Identify which cell holds the provided text, then report its [x, y] central coordinate. 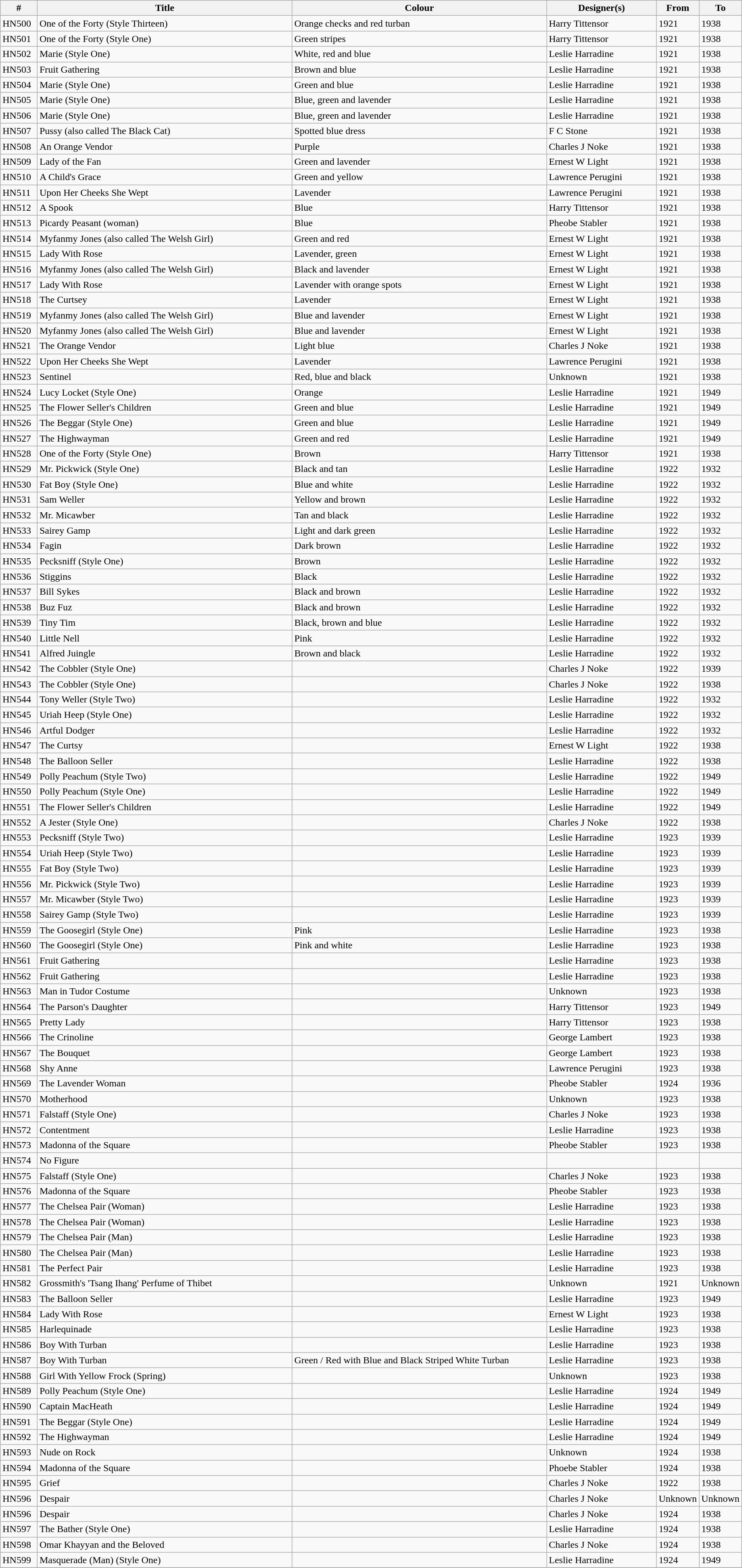
HN554 [19, 853]
HN593 [19, 1453]
Fat Boy (Style One) [165, 484]
Girl With Yellow Frock (Spring) [165, 1375]
HN538 [19, 607]
HN556 [19, 884]
HN583 [19, 1299]
Contentment [165, 1130]
HN579 [19, 1237]
HN546 [19, 730]
Grief [165, 1483]
Light blue [420, 346]
HN565 [19, 1022]
Red, blue and black [420, 377]
HN503 [19, 69]
Harlequinade [165, 1329]
HN559 [19, 930]
Tony Weller (Style Two) [165, 700]
The Bouquet [165, 1053]
A Spook [165, 208]
Designer(s) [602, 8]
Pecksniff (Style Two) [165, 838]
F C Stone [602, 131]
HN555 [19, 868]
HN514 [19, 239]
The Parson's Daughter [165, 1007]
Buz Fuz [165, 607]
Purple [420, 146]
Mr. Pickwick (Style One) [165, 469]
Stiggins [165, 576]
Green stripes [420, 39]
Yellow and brown [420, 500]
HN573 [19, 1145]
HN589 [19, 1391]
Pussy (also called The Black Cat) [165, 131]
Grossmith's 'Tsang Ihang' Perfume of Thibet [165, 1283]
HN550 [19, 792]
Phoebe Stabler [602, 1468]
Pecksniff (Style One) [165, 561]
HN520 [19, 331]
HN595 [19, 1483]
HN576 [19, 1191]
Fagin [165, 546]
HN507 [19, 131]
Black [420, 576]
HN518 [19, 300]
HN585 [19, 1329]
Omar Khayyan and the Beloved [165, 1545]
HN528 [19, 454]
Lavender with orange spots [420, 285]
HN523 [19, 377]
HN511 [19, 193]
HN571 [19, 1114]
From [678, 8]
Pretty Lady [165, 1022]
Blue and white [420, 484]
Lady of the Fan [165, 161]
White, red and blue [420, 54]
HN552 [19, 822]
Sairey Gamp [165, 530]
HN537 [19, 592]
HN516 [19, 269]
Artful Dodger [165, 730]
The Curtsey [165, 300]
Pink and white [420, 945]
HN504 [19, 85]
Captain MacHeath [165, 1406]
HN501 [19, 39]
HN586 [19, 1345]
Lavender, green [420, 254]
HN563 [19, 992]
Colour [420, 8]
HN540 [19, 638]
HN590 [19, 1406]
HN548 [19, 761]
HN508 [19, 146]
HN582 [19, 1283]
Black, brown and blue [420, 623]
HN562 [19, 976]
The Bather (Style One) [165, 1529]
The Perfect Pair [165, 1268]
Uriah Heep (Style Two) [165, 853]
The Curtsy [165, 746]
The Crinoline [165, 1038]
HN561 [19, 961]
HN572 [19, 1130]
Picardy Peasant (woman) [165, 223]
1936 [721, 1084]
HN545 [19, 715]
HN558 [19, 914]
HN526 [19, 423]
Orange checks and red turban [420, 23]
Light and dark green [420, 530]
HN574 [19, 1160]
HN542 [19, 669]
A Child's Grace [165, 177]
One of the Forty (Style Thirteen) [165, 23]
HN557 [19, 899]
HN575 [19, 1176]
HN587 [19, 1360]
HN535 [19, 561]
HN519 [19, 315]
Black and lavender [420, 269]
Tiny Tim [165, 623]
HN553 [19, 838]
Nude on Rock [165, 1453]
HN510 [19, 177]
HN539 [19, 623]
HN512 [19, 208]
HN547 [19, 746]
HN515 [19, 254]
HN532 [19, 515]
Black and tan [420, 469]
Little Nell [165, 638]
HN568 [19, 1068]
A Jester (Style One) [165, 822]
HN578 [19, 1222]
Bill Sykes [165, 592]
HN517 [19, 285]
The Orange Vendor [165, 346]
Title [165, 8]
HN566 [19, 1038]
Green and yellow [420, 177]
Mr. Micawber [165, 515]
HN570 [19, 1099]
HN597 [19, 1529]
HN598 [19, 1545]
Orange [420, 392]
The Lavender Woman [165, 1084]
Lucy Locket (Style One) [165, 392]
HN533 [19, 530]
HN506 [19, 115]
HN549 [19, 776]
Sairey Gamp (Style Two) [165, 914]
HN588 [19, 1375]
HN531 [19, 500]
HN580 [19, 1253]
Dark brown [420, 546]
HN536 [19, 576]
Uriah Heep (Style One) [165, 715]
HN527 [19, 438]
HN551 [19, 807]
HN584 [19, 1314]
HN592 [19, 1437]
Green and lavender [420, 161]
Sam Weller [165, 500]
HN594 [19, 1468]
An Orange Vendor [165, 146]
HN529 [19, 469]
HN530 [19, 484]
Fat Boy (Style Two) [165, 868]
No Figure [165, 1160]
HN509 [19, 161]
HN591 [19, 1421]
Shy Anne [165, 1068]
HN500 [19, 23]
HN569 [19, 1084]
Tan and black [420, 515]
Alfred Juingle [165, 653]
HN544 [19, 700]
Motherhood [165, 1099]
Brown and black [420, 653]
HN599 [19, 1560]
HN525 [19, 407]
HN567 [19, 1053]
Masquerade (Man) (Style One) [165, 1560]
HN524 [19, 392]
HN560 [19, 945]
HN513 [19, 223]
HN564 [19, 1007]
To [721, 8]
# [19, 8]
Mr. Pickwick (Style Two) [165, 884]
HN502 [19, 54]
Mr. Micawber (Style Two) [165, 899]
HN543 [19, 684]
HN521 [19, 346]
HN581 [19, 1268]
HN522 [19, 361]
Polly Peachum (Style Two) [165, 776]
Green / Red with Blue and Black Striped White Turban [420, 1360]
HN541 [19, 653]
Brown and blue [420, 69]
HN505 [19, 100]
HN534 [19, 546]
Sentinel [165, 377]
Man in Tudor Costume [165, 992]
Spotted blue dress [420, 131]
HN577 [19, 1207]
